Return the [X, Y] coordinate for the center point of the cell that contains the specified text.  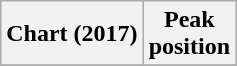
Chart (2017) [72, 34]
Peak position [189, 34]
